Locate the cell with the specified text and output its [x, y] center coordinate. 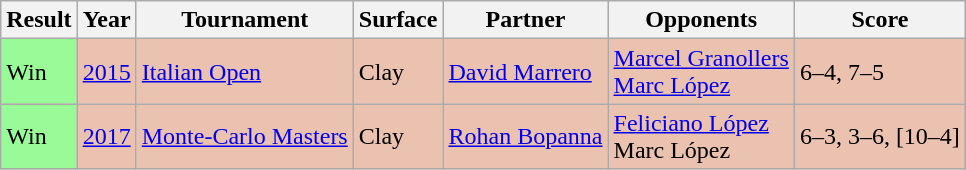
2017 [106, 136]
Surface [398, 20]
Tournament [244, 20]
Italian Open [244, 72]
Opponents [701, 20]
Partner [526, 20]
Score [880, 20]
Marcel Granollers Marc López [701, 72]
2015 [106, 72]
David Marrero [526, 72]
Year [106, 20]
Rohan Bopanna [526, 136]
6–3, 3–6, [10–4] [880, 136]
6–4, 7–5 [880, 72]
Result [39, 20]
Monte-Carlo Masters [244, 136]
Feliciano López Marc López [701, 136]
